Capture the cell that displays the provided text and extract its (X, Y) central coordinate. 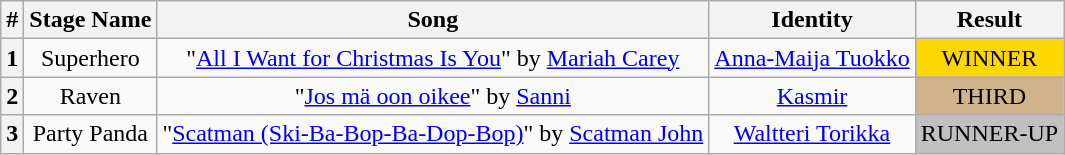
THIRD (989, 96)
Identity (812, 20)
Superhero (90, 58)
Kasmir (812, 96)
Anna-Maija Tuokko (812, 58)
RUNNER-UP (989, 134)
1 (12, 58)
3 (12, 134)
"Jos mä oon oikee" by Sanni (433, 96)
WINNER (989, 58)
Waltteri Torikka (812, 134)
"Scatman (Ski-Ba-Bop-Ba-Dop-Bop)" by Scatman John (433, 134)
Raven (90, 96)
# (12, 20)
Stage Name (90, 20)
2 (12, 96)
"All I Want for Christmas Is You" by Mariah Carey (433, 58)
Result (989, 20)
Song (433, 20)
Party Panda (90, 134)
